Return the [x, y] coordinate for the center point of the cell that contains the specified text.  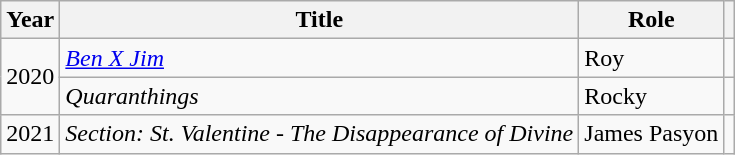
Title [320, 20]
Year [30, 20]
Ben X Jim [320, 58]
2021 [30, 134]
Rocky [652, 96]
Quaranthings [320, 96]
Section: St. Valentine - The Disappearance of Divine [320, 134]
Roy [652, 58]
2020 [30, 77]
Role [652, 20]
James Pasyon [652, 134]
